Capture the cell that displays the provided text and extract its [x, y] central coordinate. 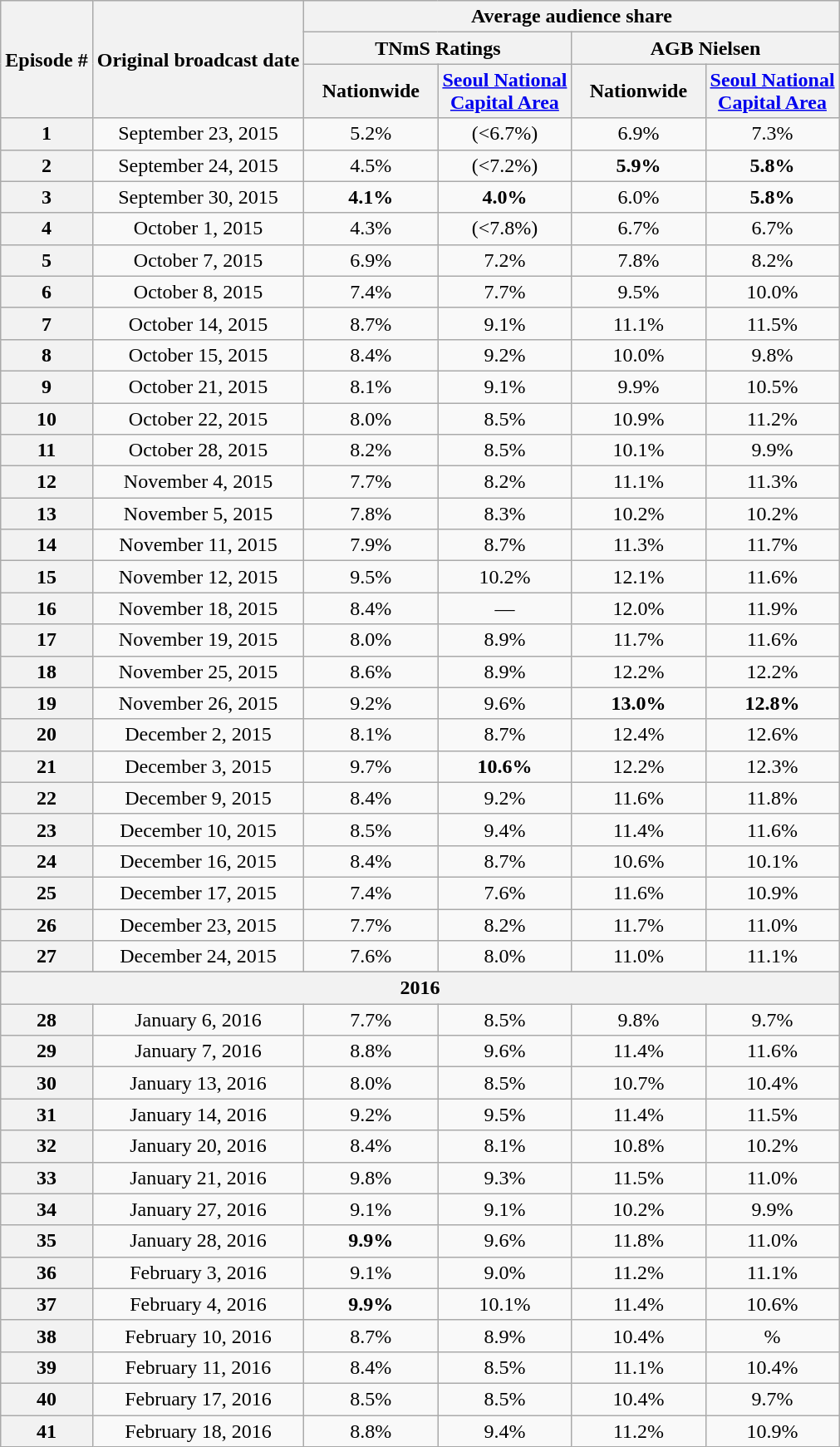
13 [47, 514]
September 24, 2015 [198, 165]
7.3% [773, 134]
January 7, 2016 [198, 1051]
19 [47, 703]
4.5% [371, 165]
10.5% [773, 386]
October 8, 2015 [198, 292]
November 5, 2015 [198, 514]
27 [47, 957]
32 [47, 1146]
12.4% [638, 735]
10.7% [638, 1083]
21 [47, 766]
29 [47, 1051]
22 [47, 798]
TNmS Ratings [438, 48]
36 [47, 1272]
November 26, 2015 [198, 703]
11 [47, 450]
39 [47, 1367]
38 [47, 1336]
34 [47, 1209]
AGB Nielsen [705, 48]
25 [47, 893]
October 21, 2015 [198, 386]
5.2% [371, 134]
1 [47, 134]
8.3% [505, 514]
November 19, 2015 [198, 640]
35 [47, 1241]
February 4, 2016 [198, 1304]
9.0% [505, 1272]
October 1, 2015 [198, 229]
December 23, 2015 [198, 925]
Original broadcast date [198, 60]
10.8% [638, 1146]
4.1% [371, 197]
7.2% [505, 260]
7 [47, 323]
30 [47, 1083]
October 14, 2015 [198, 323]
January 27, 2016 [198, 1209]
2 [47, 165]
January 13, 2016 [198, 1083]
4.3% [371, 229]
16 [47, 608]
November 18, 2015 [198, 608]
4 [47, 229]
December 16, 2015 [198, 861]
January 20, 2016 [198, 1146]
6.0% [638, 197]
February 11, 2016 [198, 1367]
Episode # [47, 60]
Average audience share [572, 17]
7.9% [371, 545]
January 14, 2016 [198, 1115]
September 30, 2015 [198, 197]
December 17, 2015 [198, 893]
January 6, 2016 [198, 1020]
17 [47, 640]
November 11, 2015 [198, 545]
14 [47, 545]
23 [47, 829]
8.6% [371, 672]
18 [47, 672]
February 3, 2016 [198, 1272]
January 21, 2016 [198, 1178]
4.0% [505, 197]
% [773, 1336]
(<7.2%) [505, 165]
12 [47, 482]
15 [47, 577]
28 [47, 1020]
October 15, 2015 [198, 355]
20 [47, 735]
31 [47, 1115]
41 [47, 1430]
(<7.8%) [505, 229]
12.0% [638, 608]
12.3% [773, 766]
November 25, 2015 [198, 672]
December 2, 2015 [198, 735]
November 12, 2015 [198, 577]
October 22, 2015 [198, 418]
December 24, 2015 [198, 957]
3 [47, 197]
October 28, 2015 [198, 450]
5 [47, 260]
9.3% [505, 1178]
December 3, 2015 [198, 766]
November 4, 2015 [198, 482]
12.1% [638, 577]
13.0% [638, 703]
January 28, 2016 [198, 1241]
— [505, 608]
26 [47, 925]
24 [47, 861]
October 7, 2015 [198, 260]
December 9, 2015 [198, 798]
11.9% [773, 608]
12.8% [773, 703]
(<6.7%) [505, 134]
8 [47, 355]
12.6% [773, 735]
37 [47, 1304]
5.9% [638, 165]
9 [47, 386]
September 23, 2015 [198, 134]
40 [47, 1399]
February 17, 2016 [198, 1399]
December 10, 2015 [198, 829]
6 [47, 292]
10 [47, 418]
33 [47, 1178]
2016 [420, 988]
February 10, 2016 [198, 1336]
February 18, 2016 [198, 1430]
